Determine the (x, y) coordinate at the center of the cell enclosing the given text.  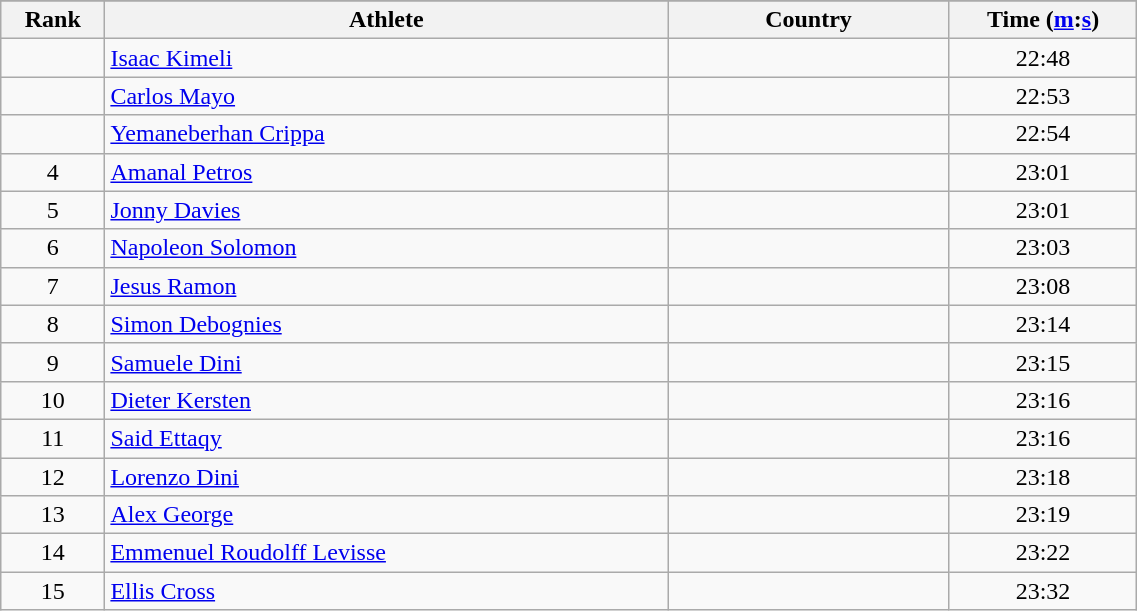
9 (53, 362)
6 (53, 248)
12 (53, 477)
15 (53, 591)
23:08 (1043, 286)
Said Ettaqy (386, 438)
Athlete (386, 20)
22:53 (1043, 96)
Jonny Davies (386, 210)
Simon Debognies (386, 324)
Rank (53, 20)
23:14 (1043, 324)
23:03 (1043, 248)
23:19 (1043, 515)
23:22 (1043, 553)
Samuele Dini (386, 362)
Isaac Kimeli (386, 58)
Country (808, 20)
23:15 (1043, 362)
13 (53, 515)
Lorenzo Dini (386, 477)
Carlos Mayo (386, 96)
14 (53, 553)
10 (53, 400)
Amanal Petros (386, 172)
11 (53, 438)
Ellis Cross (386, 591)
Jesus Ramon (386, 286)
5 (53, 210)
Napoleon Solomon (386, 248)
8 (53, 324)
4 (53, 172)
Yemaneberhan Crippa (386, 134)
23:18 (1043, 477)
Alex George (386, 515)
7 (53, 286)
23:32 (1043, 591)
22:48 (1043, 58)
Dieter Kersten (386, 400)
Time (m:s) (1043, 20)
Emmenuel Roudolff Levisse (386, 553)
22:54 (1043, 134)
